From the cell containing the given text, extract its center point as [x, y] coordinate. 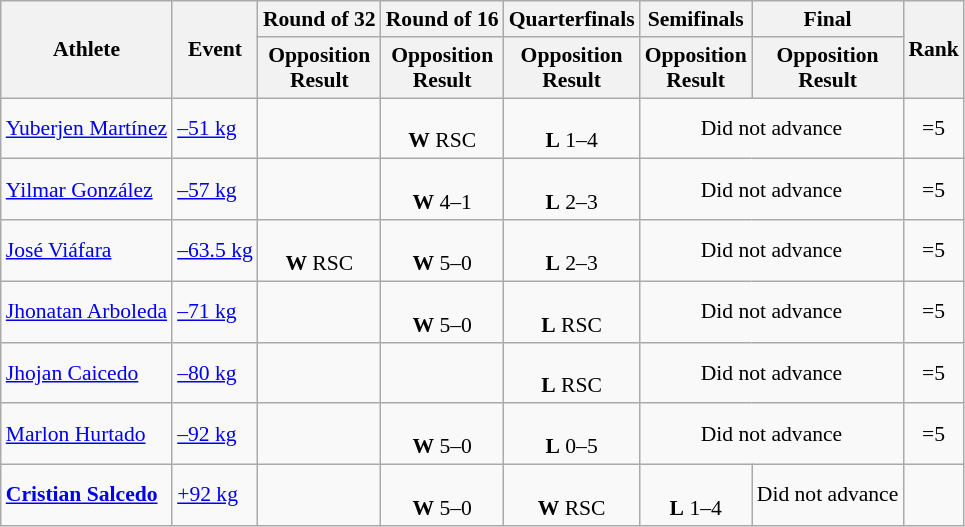
Marlon Hurtado [86, 434]
–92 kg [215, 434]
José Viáfara [86, 250]
–57 kg [215, 190]
Final [828, 19]
Jhonatan Arboleda [86, 312]
Jhojan Caicedo [86, 372]
Round of 16 [442, 19]
Semifinals [696, 19]
W 4–1 [442, 190]
Quarterfinals [572, 19]
L 0–5 [572, 434]
–80 kg [215, 372]
–51 kg [215, 128]
Yilmar González [86, 190]
Yuberjen Martínez [86, 128]
Event [215, 50]
Round of 32 [320, 19]
Cristian Salcedo [86, 496]
Athlete [86, 50]
–71 kg [215, 312]
Rank [934, 50]
+92 kg [215, 496]
–63.5 kg [215, 250]
